Capture the cell that displays the provided text and extract its [X, Y] central coordinate. 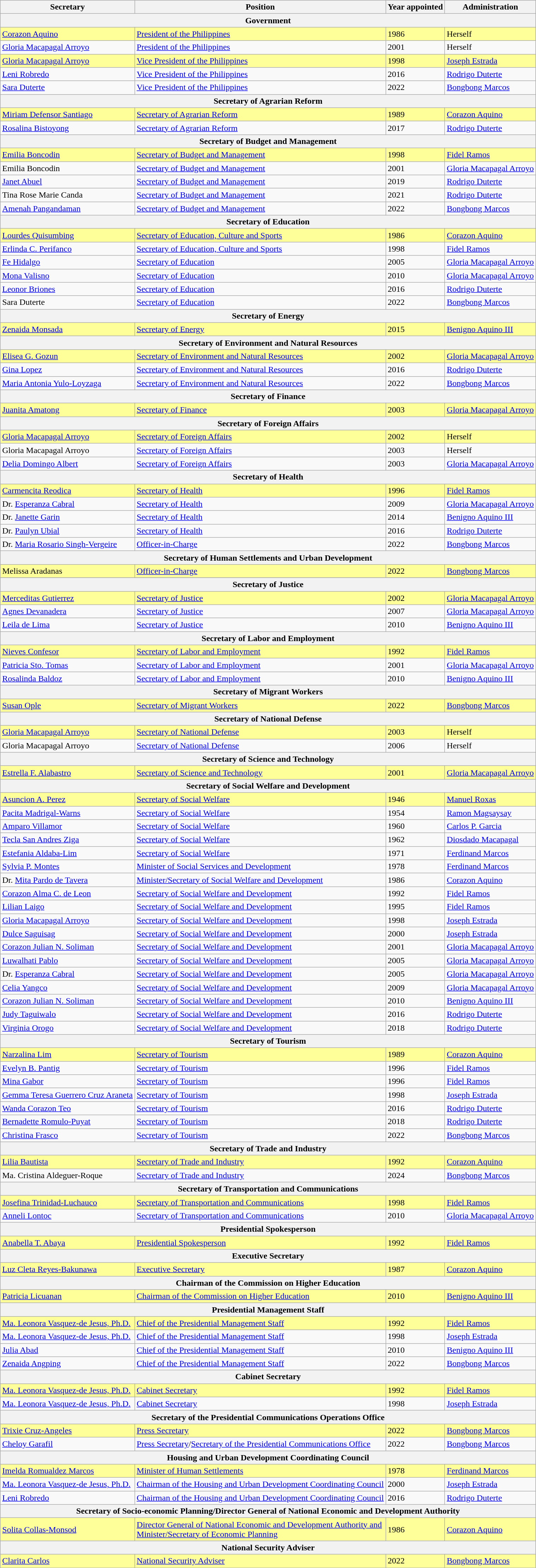
Secretary [68, 7]
Dulce Saguisag [68, 934]
Minister/Secretary of Social Welfare and Development [261, 880]
Nieves Confesor [68, 652]
2014 [415, 517]
Corazon Alma C. de Leon [68, 893]
Sylvia P. Montes [68, 867]
Lourdes Quisumbing [68, 235]
Year appointed [415, 7]
Agnes Devanadera [68, 611]
Manuel Roxas [490, 799]
Gina Lopez [68, 369]
Carlos P. Garcia [490, 826]
Delia Domingo Albert [68, 464]
Presidential Management Staff [268, 1310]
Government [268, 20]
Wanda Corazon Teo [68, 1108]
Minister of Social Services and Development [261, 867]
Josefina Trinidad-Luchauco [68, 1202]
Erlinda C. Perifanco [68, 249]
Ma. Cristina Aldeguer-Roque [68, 1175]
1987 [415, 1270]
Secretary of Socio-economic Planning/Director General of National Economic and Development Authority [268, 1511]
Carmencita Reodica [68, 490]
Mona Valisno [68, 276]
Ramon Magsaysay [490, 813]
Anneli Lontoc [68, 1216]
1946 [415, 799]
Position [261, 7]
Miriam Defensor Santiago [68, 114]
1960 [415, 826]
Virginia Orogo [68, 1028]
Director General of National Economic and Development Authority and Minister/Secretary of Economic Planning [261, 1529]
Rosalina Bistoyong [68, 128]
Susan Ople [68, 705]
Press Secretary/Secretary of the Presidential Communications Office [261, 1444]
Dr. Paulyn Ubial [68, 531]
Mina Gabor [68, 1081]
Estefania Aldaba-Lim [68, 853]
Evelyn B. Pantig [68, 1068]
2006 [415, 746]
Cheloy Garafil [68, 1444]
Judy Taguiwalo [68, 1014]
Tecla San Andres Ziga [68, 840]
Imelda Romualdez Marcos [68, 1471]
Administration [490, 7]
Trixie Cruz-Angeles [68, 1430]
Housing and Urban Development Coordinating Council [268, 1458]
Lilian Laigo [68, 907]
Estrella F. Alabastro [68, 772]
Rosalinda Baldoz [68, 679]
2019 [415, 182]
Pacita Madrigal-Warns [68, 813]
Leonor Briones [68, 289]
Dr. Mita Pardo de Tavera [68, 880]
Juanita Amatong [68, 410]
Secretary of Human Settlements and Urban Development [268, 557]
Clarita Carlos [68, 1561]
Julia Abad [68, 1350]
2021 [415, 195]
1962 [415, 840]
Christina Frasco [68, 1135]
Patricia Licuanan [68, 1296]
Dr. Janette Garin [68, 517]
Anabella T. Abaya [68, 1242]
2015 [415, 329]
Patricia Sto. Tomas [68, 665]
2007 [415, 611]
2024 [415, 1175]
1954 [415, 813]
Fe Hidalgo [68, 262]
Janet Abuel [68, 182]
2017 [415, 128]
Leila de Lima [68, 625]
Amparo Villamor [68, 826]
Lilia Bautista [68, 1162]
Luz Cleta Reyes-Bakunawa [68, 1270]
1971 [415, 853]
Luwalhati Pablo [68, 960]
Elisea G. Gozun [68, 356]
Bernadette Romulo-Puyat [68, 1122]
Dr. Maria Rosario Singh-Vergeire [68, 544]
Gemma Teresa Guerrero Cruz Araneta [68, 1095]
Celia Yangco [68, 987]
Maria Antonia Yulo-Loyzaga [68, 383]
Asuncion A. Perez [68, 799]
Tina Rose Marie Canda [68, 195]
1995 [415, 907]
Diosdado Macapagal [490, 840]
Zenaida Angping [68, 1363]
Zenaida Monsada [68, 329]
Narzalina Lim [68, 1055]
Minister of Human Settlements [261, 1471]
Amenah Pangandaman [68, 209]
Solita Collas-Monsod [68, 1529]
Secretary of the Presidential Communications Operations Office [268, 1417]
Press Secretary [261, 1430]
Merceditas Gutierrez [68, 598]
Melissa Aradanas [68, 571]
